Find where the given text appears and provide that cell's center as (X, Y) coordinate. 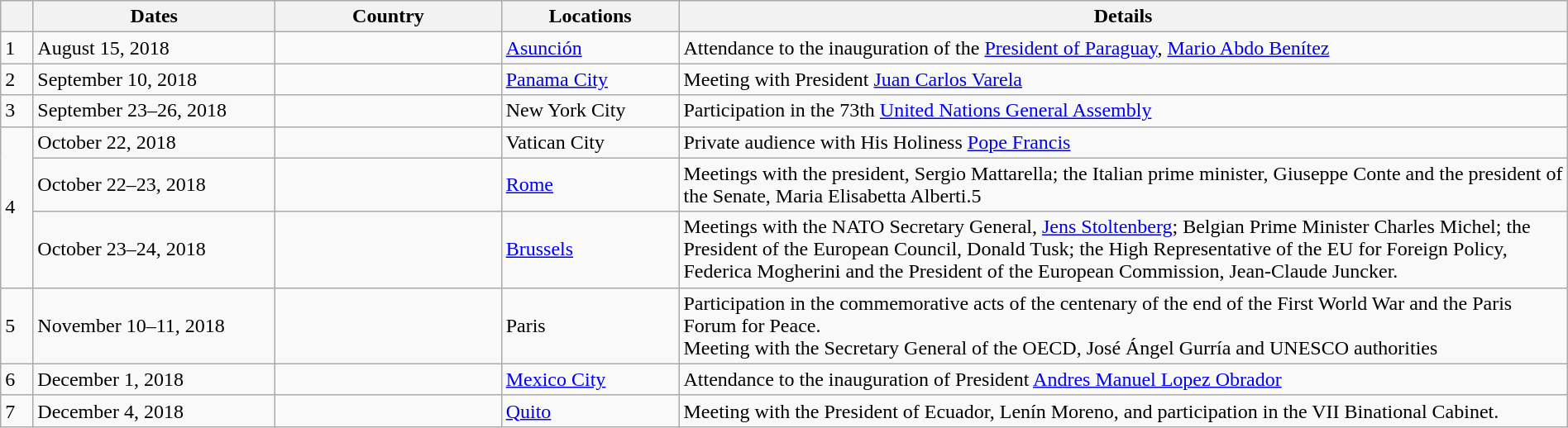
7 (17, 411)
Dates (154, 17)
1 (17, 48)
New York City (590, 111)
Participation in the 73th United Nations General Assembly (1123, 111)
Paris (590, 326)
Panama City (590, 79)
Locations (590, 17)
Private audience with His Holiness Pope Francis (1123, 142)
Meeting with the President of Ecuador, Lenín Moreno, and participation in the VII Binational Cabinet. (1123, 411)
December 1, 2018 (154, 379)
Rome (590, 185)
Asunción (590, 48)
November 10–11, 2018 (154, 326)
Vatican City (590, 142)
September 23–26, 2018 (154, 111)
Attendance to the inauguration of the President of Paraguay, Mario Abdo Benítez (1123, 48)
Details (1123, 17)
October 23–24, 2018 (154, 250)
2 (17, 79)
August 15, 2018 (154, 48)
October 22, 2018 (154, 142)
December 4, 2018 (154, 411)
Brussels (590, 250)
4 (17, 207)
5 (17, 326)
September 10, 2018 (154, 79)
Quito (590, 411)
October 22–23, 2018 (154, 185)
3 (17, 111)
6 (17, 379)
Attendance to the inauguration of President Andres Manuel Lopez Obrador (1123, 379)
Country (389, 17)
Mexico City (590, 379)
Meeting with President Juan Carlos Varela (1123, 79)
